Return (x, y) of the center of cell containing provided text 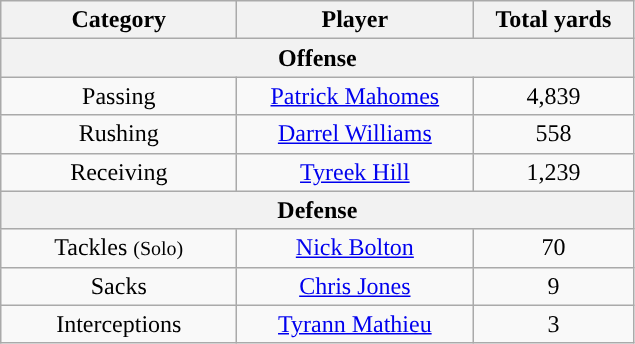
Sacks (119, 286)
Darrel Williams (355, 134)
Interceptions (119, 324)
Rushing (119, 134)
3 (554, 324)
Chris Jones (355, 286)
Defense (318, 210)
558 (554, 134)
Total yards (554, 20)
Receiving (119, 172)
Passing (119, 96)
70 (554, 248)
Nick Bolton (355, 248)
Tyrann Mathieu (355, 324)
Tackles (Solo) (119, 248)
Tyreek Hill (355, 172)
9 (554, 286)
4,839 (554, 96)
Offense (318, 58)
Player (355, 20)
Category (119, 20)
1,239 (554, 172)
Patrick Mahomes (355, 96)
